Identify which cell holds the provided text, then report its (x, y) central coordinate. 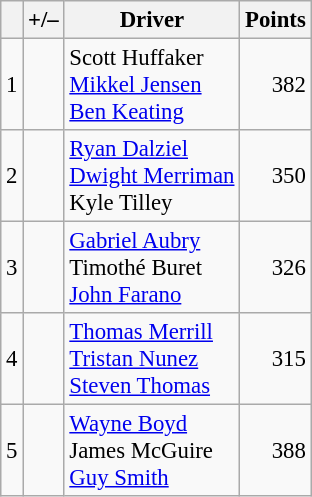
Gabriel Aubry Timothé Buret John Farano (152, 268)
350 (276, 176)
382 (276, 85)
Points (276, 20)
2 (12, 176)
Wayne Boyd James McGuire Guy Smith (152, 451)
4 (12, 359)
326 (276, 268)
+/– (44, 20)
5 (12, 451)
315 (276, 359)
388 (276, 451)
3 (12, 268)
1 (12, 85)
Ryan Dalziel Dwight Merriman Kyle Tilley (152, 176)
Driver (152, 20)
Scott Huffaker Mikkel Jensen Ben Keating (152, 85)
Thomas Merrill Tristan Nunez Steven Thomas (152, 359)
